Provide the [x, y] coordinate of the cell's center where the given text is located.  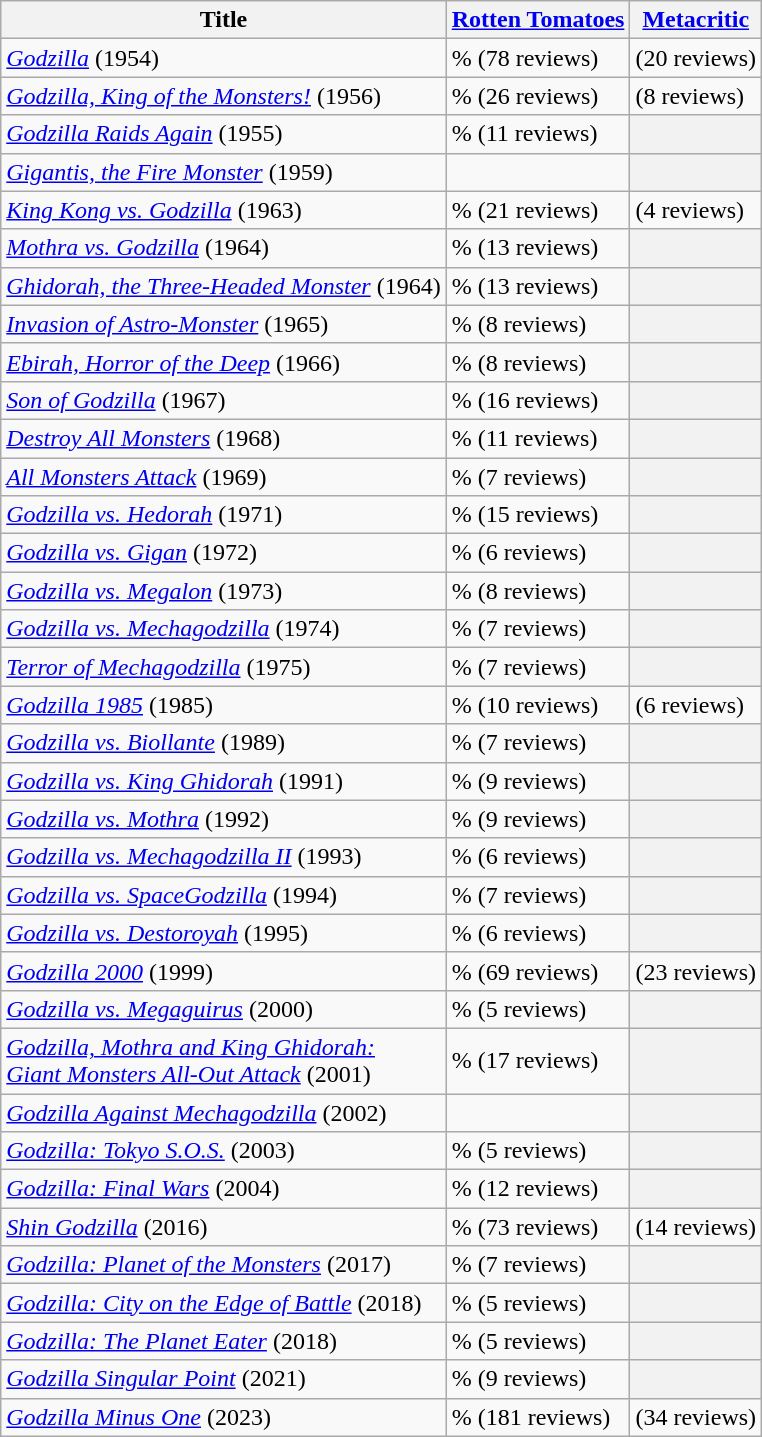
(4 reviews) [696, 210]
Metacritic [696, 20]
Destroy All Monsters (1968) [224, 438]
% (17 reviews) [538, 1060]
Godzilla 1985 (1985) [224, 705]
(8 reviews) [696, 96]
Godzilla, King of the Monsters! (1956) [224, 96]
Godzilla vs. Mothra (1992) [224, 819]
Mothra vs. Godzilla (1964) [224, 248]
% (16 reviews) [538, 400]
(23 reviews) [696, 971]
Godzilla vs. Hedorah (1971) [224, 515]
Title [224, 20]
(6 reviews) [696, 705]
Shin Godzilla (2016) [224, 1227]
% (26 reviews) [538, 96]
Godzilla, Mothra and King Ghidorah:Giant Monsters All-Out Attack (2001) [224, 1060]
% (78 reviews) [538, 58]
Godzilla Against Mechagodzilla (2002) [224, 1113]
Son of Godzilla (1967) [224, 400]
% (12 reviews) [538, 1189]
Godzilla 2000 (1999) [224, 971]
Godzilla vs. Destoroyah (1995) [224, 933]
Godzilla: Tokyo S.O.S. (2003) [224, 1151]
Ghidorah, the Three-Headed Monster (1964) [224, 286]
King Kong vs. Godzilla (1963) [224, 210]
% (21 reviews) [538, 210]
Godzilla: The Planet Eater (2018) [224, 1341]
Godzilla vs. Biollante (1989) [224, 743]
Godzilla vs. Mechagodzilla (1974) [224, 629]
Godzilla Raids Again (1955) [224, 134]
Godzilla Minus One (2023) [224, 1417]
% (10 reviews) [538, 705]
All Monsters Attack (1969) [224, 477]
(20 reviews) [696, 58]
Terror of Mechagodzilla (1975) [224, 667]
% (181 reviews) [538, 1417]
Godzilla vs. Megalon (1973) [224, 591]
Godzilla: Planet of the Monsters (2017) [224, 1265]
% (69 reviews) [538, 971]
% (73 reviews) [538, 1227]
Godzilla Singular Point (2021) [224, 1379]
Invasion of Astro-Monster (1965) [224, 324]
Gigantis, the Fire Monster (1959) [224, 172]
Godzilla vs. Mechagodzilla II (1993) [224, 857]
Godzilla vs. King Ghidorah (1991) [224, 781]
Godzilla vs. Megaguirus (2000) [224, 1009]
Rotten Tomatoes [538, 20]
Godzilla vs. SpaceGodzilla (1994) [224, 895]
Godzilla: Final Wars (2004) [224, 1189]
Godzilla: City on the Edge of Battle (2018) [224, 1303]
(34 reviews) [696, 1417]
(14 reviews) [696, 1227]
% (15 reviews) [538, 515]
Godzilla vs. Gigan (1972) [224, 553]
Ebirah, Horror of the Deep (1966) [224, 362]
Godzilla (1954) [224, 58]
